From the cell containing the given text, extract its center point as (X, Y) coordinate. 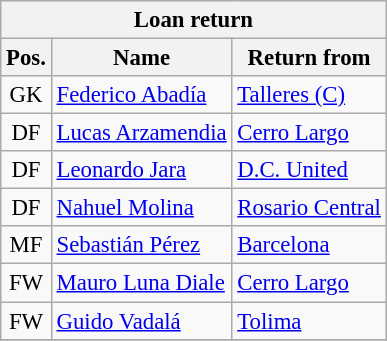
Federico Abadía (142, 95)
Guido Vadalá (142, 321)
Pos. (26, 58)
Mauro Luna Diale (142, 283)
GK (26, 95)
Talleres (C) (309, 95)
Nahuel Molina (142, 208)
Leonardo Jara (142, 170)
D.C. United (309, 170)
Return from (309, 58)
Loan return (194, 20)
MF (26, 245)
Tolima (309, 321)
Barcelona (309, 245)
Name (142, 58)
Lucas Arzamendia (142, 133)
Sebastián Pérez (142, 245)
Rosario Central (309, 208)
